Determine the [x, y] coordinate at the center of the cell enclosing the given text.  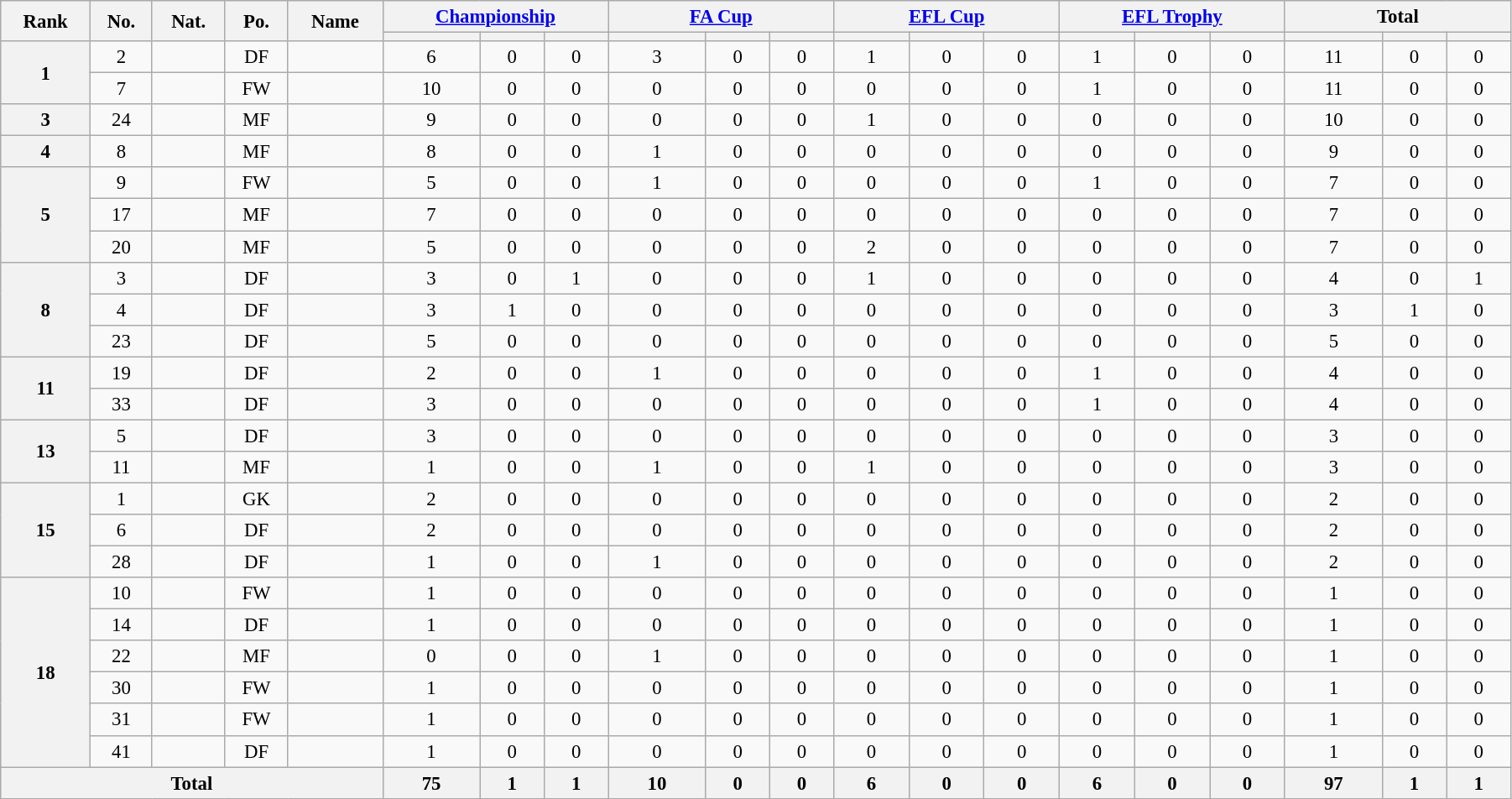
24 [122, 120]
Rank [45, 21]
FA Cup [722, 17]
22 [122, 656]
30 [122, 688]
28 [122, 562]
15 [45, 530]
EFL Cup [946, 17]
17 [122, 215]
Championship [495, 17]
20 [122, 247]
Name [336, 21]
19 [122, 373]
41 [122, 751]
14 [122, 625]
Nat. [188, 21]
33 [122, 405]
No. [122, 21]
EFL Trophy [1173, 17]
23 [122, 341]
Po. [257, 21]
75 [431, 783]
18 [45, 672]
GK [257, 499]
31 [122, 720]
13 [45, 452]
97 [1333, 783]
